For the text-containing cell, return its midpoint in (X, Y) coordinate format. 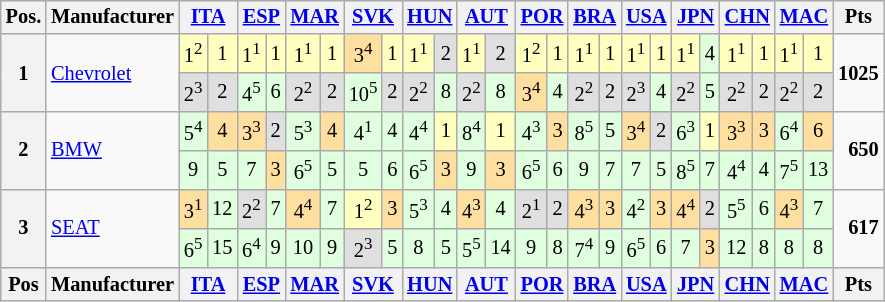
13 (818, 170)
617 (858, 229)
42 (636, 210)
54 (193, 132)
105 (364, 92)
45 (251, 92)
1025 (858, 73)
74 (584, 248)
63 (686, 132)
75 (789, 170)
SEAT (112, 229)
10 (302, 248)
Pos. (24, 17)
650 (858, 151)
BMW (112, 151)
15 (222, 248)
Chevrolet (112, 73)
14 (501, 248)
Pos (24, 285)
21 (532, 210)
31 (193, 210)
84 (471, 132)
41 (364, 132)
